Determine the [x, y] coordinate at the center of the cell enclosing the given text.  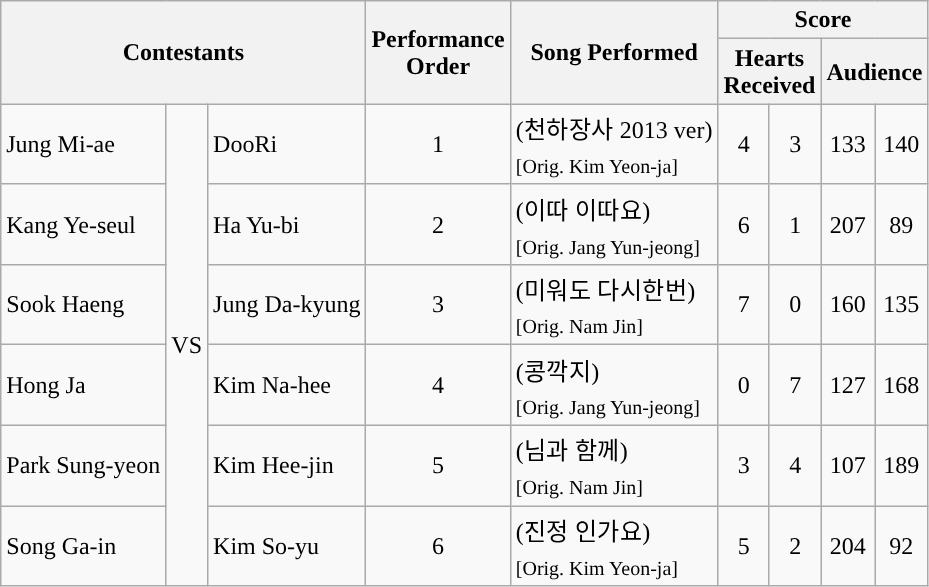
Park Sung-yeon [84, 465]
127 [848, 385]
(천하장사 2013 ver)[Orig. Kim Yeon-ja] [614, 144]
Audience [874, 72]
(미워도 다시한번)[Orig. Nam Jin] [614, 305]
(이따 이따요)[Orig. Jang Yun-jeong] [614, 224]
HeartsReceived [770, 72]
92 [902, 546]
(콩깍지)[Orig. Jang Yun-jeong] [614, 385]
(님과 함께)[Orig. Nam Jin] [614, 465]
Ha Yu-bi [287, 224]
Kang Ye-seul [84, 224]
Score [823, 20]
Jung Da-kyung [287, 305]
DooRi [287, 144]
Sook Haeng [84, 305]
133 [848, 144]
204 [848, 546]
Song Performed [614, 52]
Jung Mi-ae [84, 144]
207 [848, 224]
140 [902, 144]
107 [848, 465]
135 [902, 305]
PerformanceOrder [438, 52]
VS [187, 345]
(진정 인가요)[Orig. Kim Yeon-ja] [614, 546]
Kim Na-hee [287, 385]
Hong Ja [84, 385]
189 [902, 465]
Contestants [184, 52]
160 [848, 305]
168 [902, 385]
89 [902, 224]
Song Ga-in [84, 546]
Kim So-yu [287, 546]
Kim Hee-jin [287, 465]
